From the cell containing the given text, extract its center point as (X, Y) coordinate. 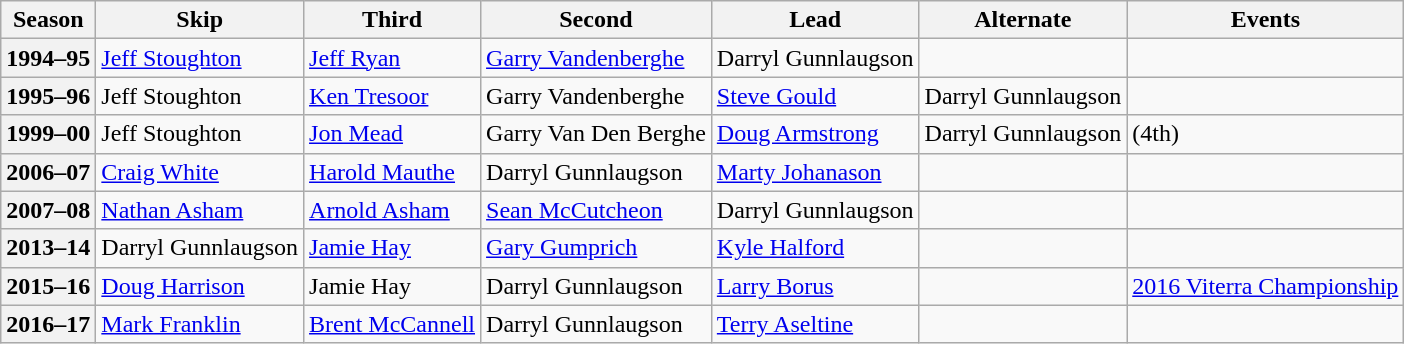
Harold Mauthe (392, 172)
Marty Johanason (815, 172)
Arnold Asham (392, 210)
2006–07 (48, 172)
Third (392, 20)
Jon Mead (392, 134)
Skip (200, 20)
1999–00 (48, 134)
2013–14 (48, 248)
Season (48, 20)
Mark Franklin (200, 324)
Doug Harrison (200, 286)
Craig White (200, 172)
Garry Van Den Berghe (596, 134)
Terry Aseltine (815, 324)
1995–96 (48, 96)
Larry Borus (815, 286)
Doug Armstrong (815, 134)
Lead (815, 20)
2016–17 (48, 324)
2015–16 (48, 286)
Jeff Ryan (392, 58)
Alternate (1023, 20)
Steve Gould (815, 96)
(4th) (1266, 134)
2016 Viterra Championship (1266, 286)
Nathan Asham (200, 210)
Events (1266, 20)
Brent McCannell (392, 324)
2007–08 (48, 210)
Ken Tresoor (392, 96)
Sean McCutcheon (596, 210)
Gary Gumprich (596, 248)
Second (596, 20)
1994–95 (48, 58)
Kyle Halford (815, 248)
